Return the (x, y) coordinate for the center point of the cell that contains the specified text.  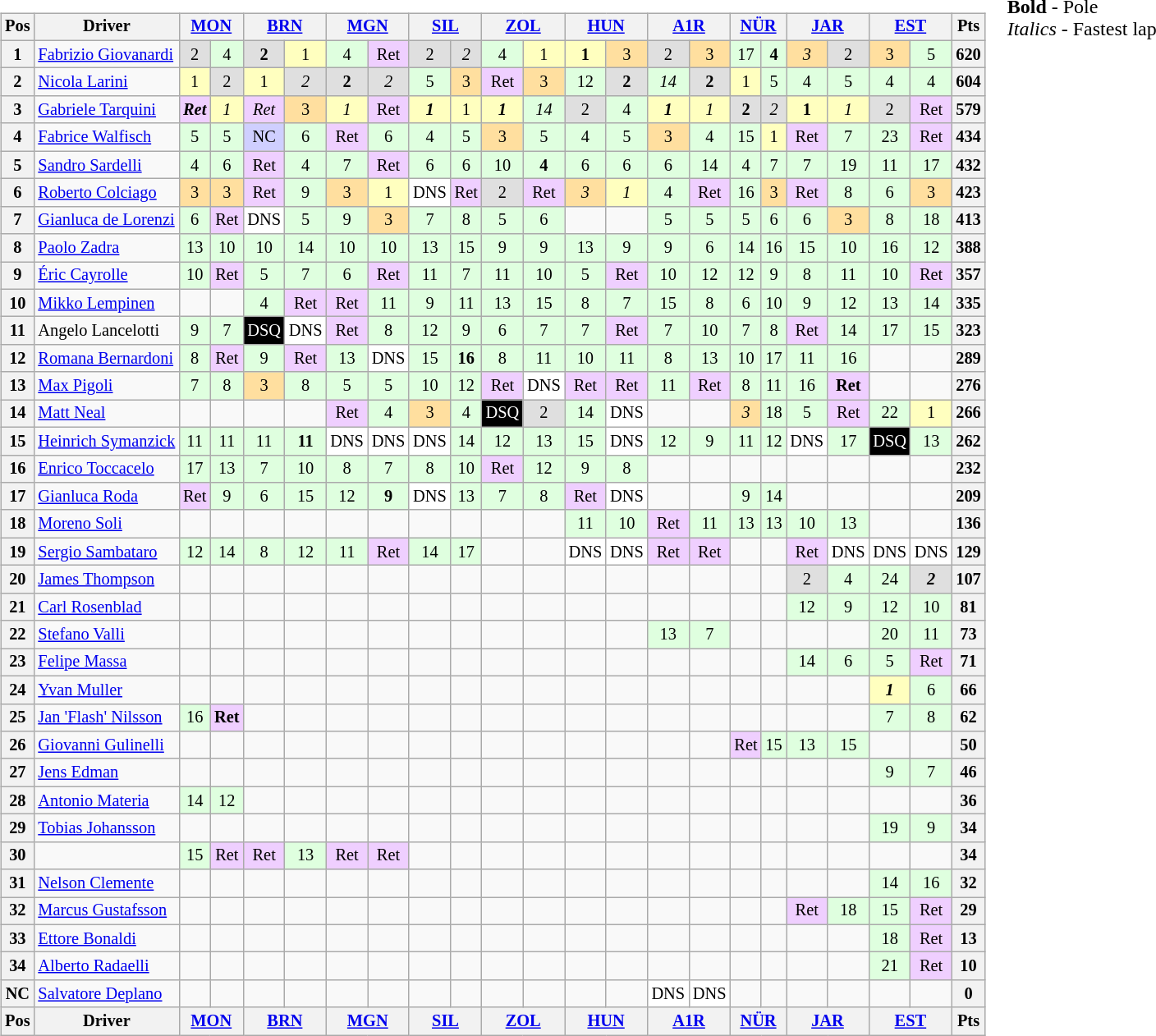
Nicola Larini (107, 82)
232 (968, 469)
James Thompson (107, 580)
620 (968, 54)
Heinrich Symanzick (107, 441)
50 (968, 745)
262 (968, 441)
Alberto Radaelli (107, 966)
289 (968, 359)
434 (968, 137)
Giovanni Gulinelli (107, 745)
209 (968, 497)
Mikko Lempinen (107, 303)
266 (968, 414)
Matt Neal (107, 414)
276 (968, 386)
Angelo Lancelotti (107, 331)
Gianluca Roda (107, 497)
Yvan Muller (107, 690)
335 (968, 303)
Carl Rosenblad (107, 607)
71 (968, 662)
25 (17, 717)
579 (968, 110)
73 (968, 635)
Fabrizio Giovanardi (107, 54)
30 (17, 855)
Marcus Gustafsson (107, 911)
Gabriele Tarquini (107, 110)
Nelson Clemente (107, 883)
Max Pigoli (107, 386)
Antonio Materia (107, 800)
Salvatore Deplano (107, 994)
27 (17, 772)
432 (968, 165)
62 (968, 717)
81 (968, 607)
357 (968, 276)
33 (17, 938)
604 (968, 82)
323 (968, 331)
107 (968, 580)
0 (968, 994)
Felipe Massa (107, 662)
413 (968, 220)
Roberto Colciago (107, 193)
26 (17, 745)
Jan 'Flash' Nilsson (107, 717)
Moreno Soli (107, 524)
Jens Edman (107, 772)
Romana Bernardoni (107, 359)
129 (968, 552)
Fabrice Walfisch (107, 137)
Sandro Sardelli (107, 165)
Enrico Toccacelo (107, 469)
Ettore Bonaldi (107, 938)
66 (968, 690)
Éric Cayrolle (107, 276)
423 (968, 193)
31 (17, 883)
28 (17, 800)
36 (968, 800)
Tobias Johansson (107, 828)
46 (968, 772)
Sergio Sambataro (107, 552)
388 (968, 248)
136 (968, 524)
Stefano Valli (107, 635)
Gianluca de Lorenzi (107, 220)
Paolo Zadra (107, 248)
